Scan for the cell matching the given text and deliver its [X, Y] coordinate at center. 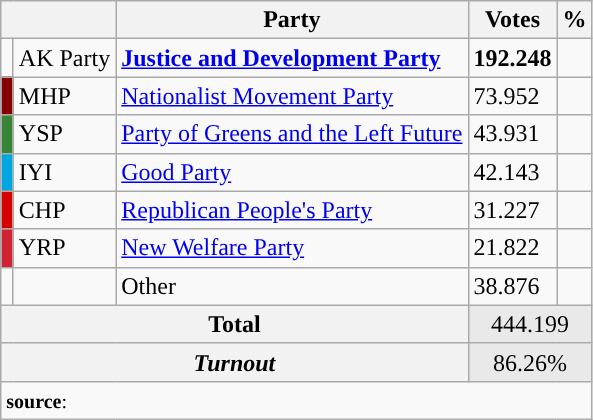
192.248 [512, 58]
source: [296, 400]
AK Party [64, 58]
31.227 [512, 210]
% [574, 20]
Votes [512, 20]
Total [234, 324]
21.822 [512, 248]
73.952 [512, 96]
YSP [64, 134]
Nationalist Movement Party [292, 96]
Party [292, 20]
42.143 [512, 172]
43.931 [512, 134]
IYI [64, 172]
YRP [64, 248]
CHP [64, 210]
Good Party [292, 172]
86.26% [530, 362]
Republican People's Party [292, 210]
Justice and Development Party [292, 58]
Other [292, 286]
Turnout [234, 362]
Party of Greens and the Left Future [292, 134]
38.876 [512, 286]
MHP [64, 96]
444.199 [530, 324]
New Welfare Party [292, 248]
